Capture the cell that displays the provided text and extract its (X, Y) central coordinate. 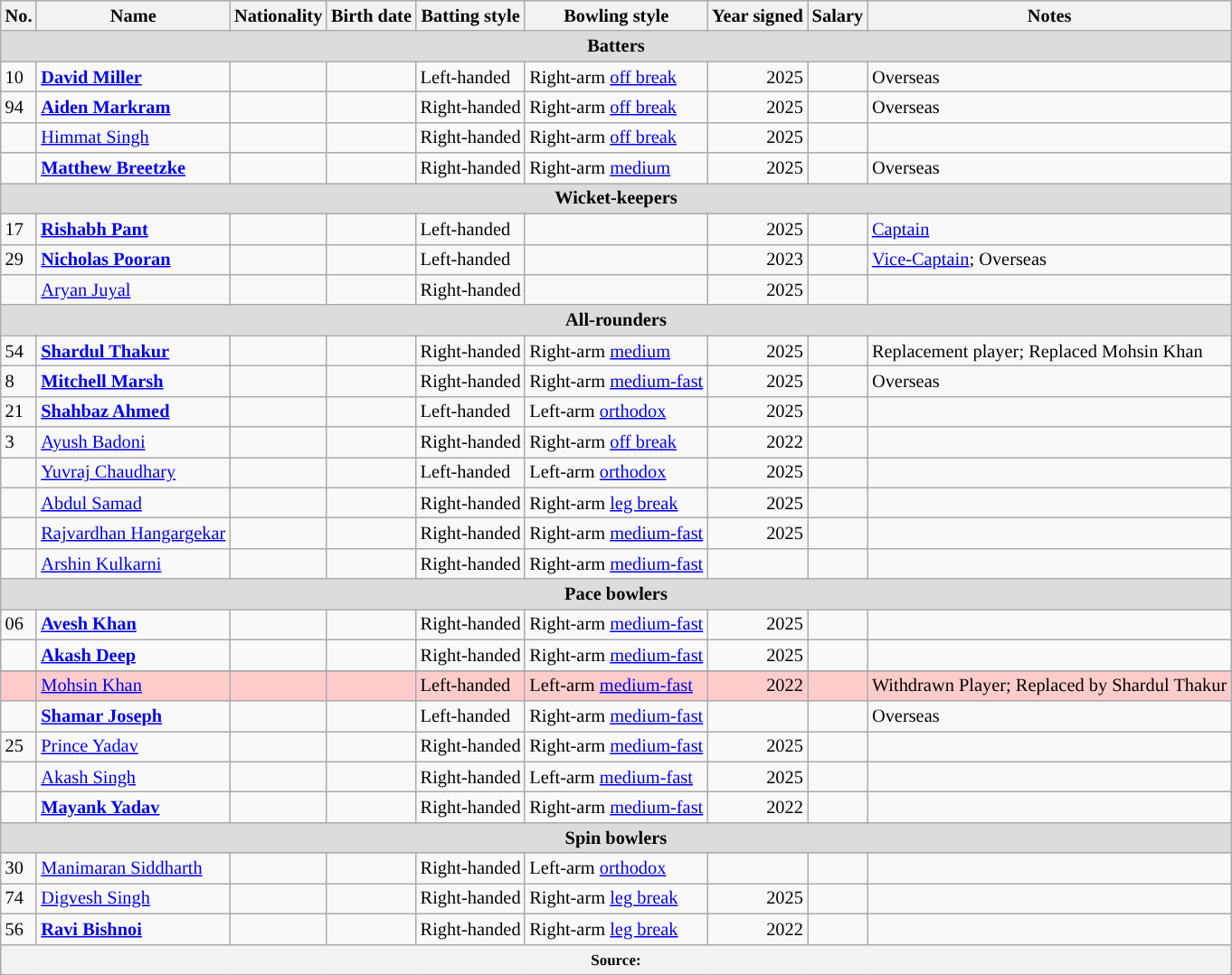
Replacement player; Replaced Mohsin Khan (1049, 351)
Name (133, 15)
17 (19, 229)
Shahbaz Ahmed (133, 412)
Manimaran Siddharth (133, 868)
2023 (758, 260)
Pace bowlers (616, 594)
Shamar Joseph (133, 715)
06 (19, 624)
Batting style (470, 15)
25 (19, 746)
Himmat Singh (133, 137)
Aiden Markram (133, 107)
8 (19, 381)
Arshin Kulkarni (133, 563)
Nicholas Pooran (133, 260)
74 (19, 898)
Withdrawn Player; Replaced by Shardul Thakur (1049, 686)
30 (19, 868)
29 (19, 260)
Akash Singh (133, 777)
3 (19, 442)
Spin bowlers (616, 838)
Yuvraj Chaudhary (133, 472)
Akash Deep (133, 655)
All-rounders (616, 320)
21 (19, 412)
Rishabh Pant (133, 229)
Notes (1049, 15)
Ravi Bishnoi (133, 929)
56 (19, 929)
David Miller (133, 77)
Rajvardhan Hangargekar (133, 533)
54 (19, 351)
Matthew Breetzke (133, 168)
Nationality (279, 15)
Birth date (371, 15)
Aryan Juyal (133, 289)
Wicket-keepers (616, 198)
94 (19, 107)
10 (19, 77)
Source: (616, 960)
Abdul Samad (133, 503)
Captain (1049, 229)
Prince Yadav (133, 746)
Ayush Badoni (133, 442)
Mitchell Marsh (133, 381)
No. (19, 15)
Digvesh Singh (133, 898)
Salary (838, 15)
Year signed (758, 15)
Bowling style (616, 15)
Vice-Captain; Overseas (1049, 260)
Avesh Khan (133, 624)
Batters (616, 46)
Mayank Yadav (133, 807)
Shardul Thakur (133, 351)
Mohsin Khan (133, 686)
